Capture the cell that displays the provided text and extract its (x, y) central coordinate. 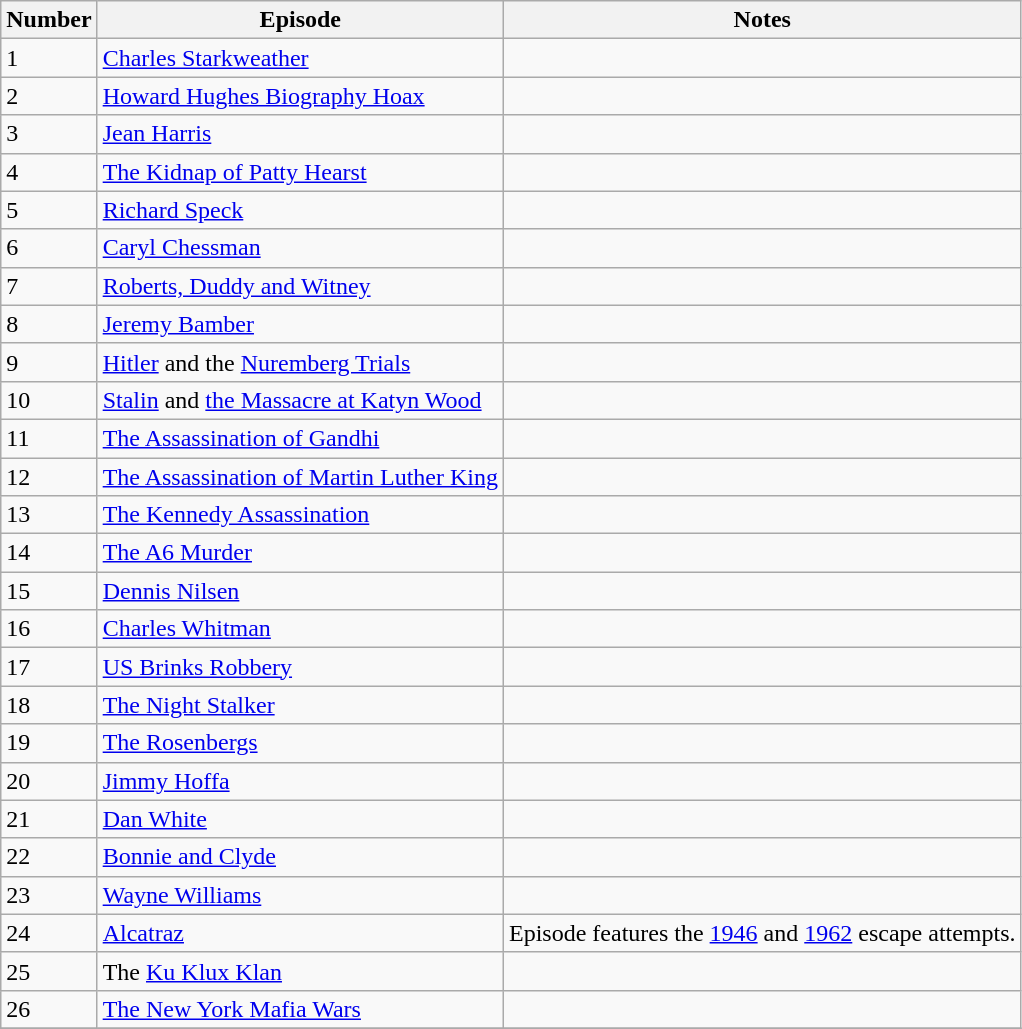
17 (49, 667)
2 (49, 96)
16 (49, 629)
Dennis Nilsen (300, 591)
The Night Stalker (300, 705)
Howard Hughes Biography Hoax (300, 96)
The Ku Klux Klan (300, 971)
Bonnie and Clyde (300, 857)
Wayne Williams (300, 895)
10 (49, 400)
The A6 Murder (300, 553)
15 (49, 591)
24 (49, 933)
Alcatraz (300, 933)
13 (49, 515)
Episode features the 1946 and 1962 escape attempts. (762, 933)
The Kennedy Assassination (300, 515)
Caryl Chessman (300, 248)
Dan White (300, 819)
Number (49, 20)
3 (49, 134)
8 (49, 324)
Roberts, Duddy and Witney (300, 286)
7 (49, 286)
The Assassination of Martin Luther King (300, 477)
The New York Mafia Wars (300, 1009)
Jeremy Bamber (300, 324)
The Kidnap of Patty Hearst (300, 172)
22 (49, 857)
12 (49, 477)
18 (49, 705)
Jimmy Hoffa (300, 781)
5 (49, 210)
Charles Starkweather (300, 58)
Notes (762, 20)
6 (49, 248)
Richard Speck (300, 210)
1 (49, 58)
19 (49, 743)
11 (49, 438)
20 (49, 781)
9 (49, 362)
Hitler and the Nuremberg Trials (300, 362)
The Assassination of Gandhi (300, 438)
Jean Harris (300, 134)
Stalin and the Massacre at Katyn Wood (300, 400)
26 (49, 1009)
23 (49, 895)
US Brinks Robbery (300, 667)
14 (49, 553)
Charles Whitman (300, 629)
25 (49, 971)
21 (49, 819)
4 (49, 172)
The Rosenbergs (300, 743)
Episode (300, 20)
